Determine the (X, Y) coordinate at the center of the cell enclosing the given text.  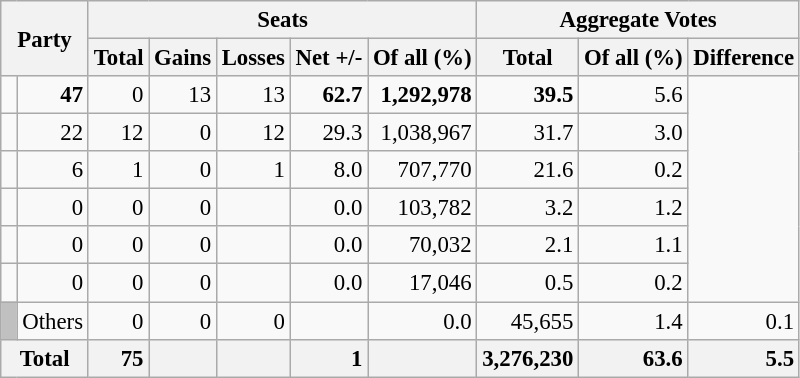
75 (118, 358)
5.6 (634, 95)
1.2 (634, 208)
8.0 (328, 170)
Losses (253, 58)
Aggregate Votes (638, 20)
3.0 (634, 133)
1,292,978 (422, 95)
Others (52, 321)
31.7 (528, 133)
22 (52, 133)
1,038,967 (422, 133)
3.2 (528, 208)
Net +/- (328, 58)
0.5 (528, 283)
39.5 (528, 95)
103,782 (422, 208)
6 (52, 170)
45,655 (528, 321)
707,770 (422, 170)
70,032 (422, 245)
2.1 (528, 245)
63.6 (634, 358)
62.7 (328, 95)
5.5 (744, 358)
3,276,230 (528, 358)
29.3 (328, 133)
Difference (744, 58)
21.6 (528, 170)
17,046 (422, 283)
1.4 (634, 321)
1.1 (634, 245)
47 (52, 95)
Gains (183, 58)
Seats (282, 20)
Party (45, 38)
0.1 (744, 321)
